Locate the cell with the specified text and output its [X, Y] center coordinate. 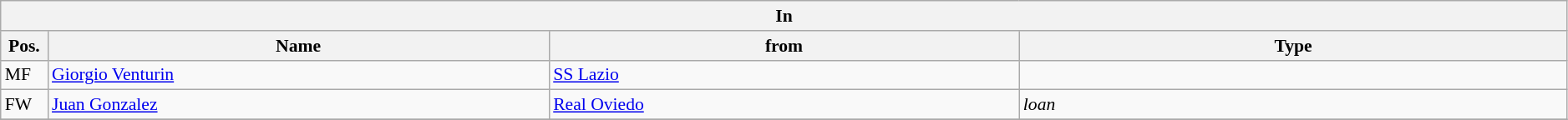
Giorgio Venturin [298, 75]
loan [1293, 105]
from [784, 46]
Name [298, 46]
Juan Gonzalez [298, 105]
In [784, 16]
Pos. [24, 46]
Type [1293, 46]
Real Oviedo [784, 105]
SS Lazio [784, 75]
FW [24, 105]
MF [24, 75]
